Return the (X, Y) coordinate for the center point of the cell that contains the specified text.  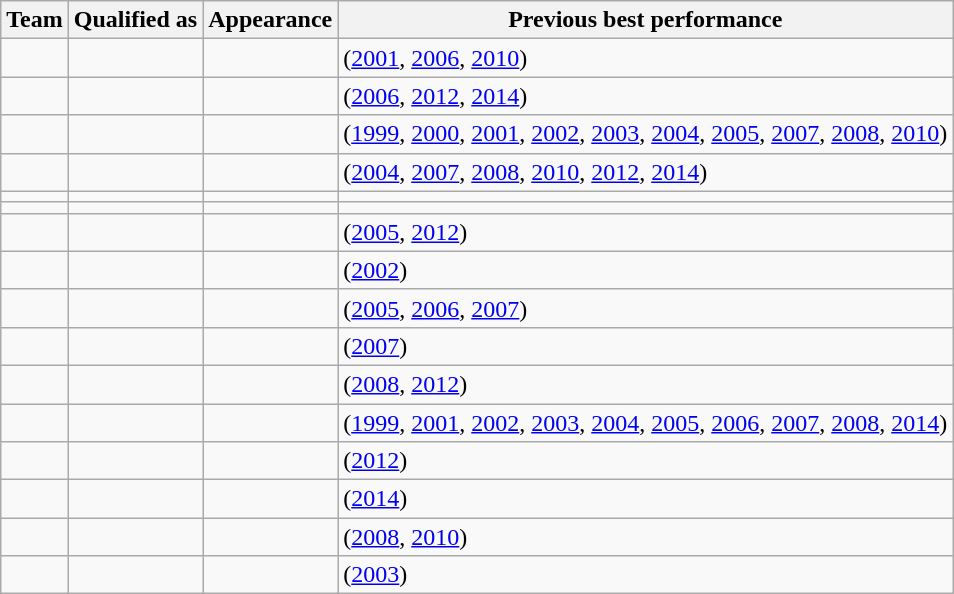
Previous best performance (646, 20)
(2005, 2012) (646, 232)
(2006, 2012, 2014) (646, 96)
(2007) (646, 346)
(2014) (646, 499)
(1999, 2001, 2002, 2003, 2004, 2005, 2006, 2007, 2008, 2014) (646, 423)
(2008, 2010) (646, 537)
(2004, 2007, 2008, 2010, 2012, 2014) (646, 172)
(2012) (646, 461)
(2008, 2012) (646, 384)
Team (35, 20)
Qualified as (135, 20)
(2005, 2006, 2007) (646, 308)
Appearance (270, 20)
(2001, 2006, 2010) (646, 58)
(2003) (646, 575)
(1999, 2000, 2001, 2002, 2003, 2004, 2005, 2007, 2008, 2010) (646, 134)
(2002) (646, 270)
